Capture the cell that displays the provided text and extract its [X, Y] central coordinate. 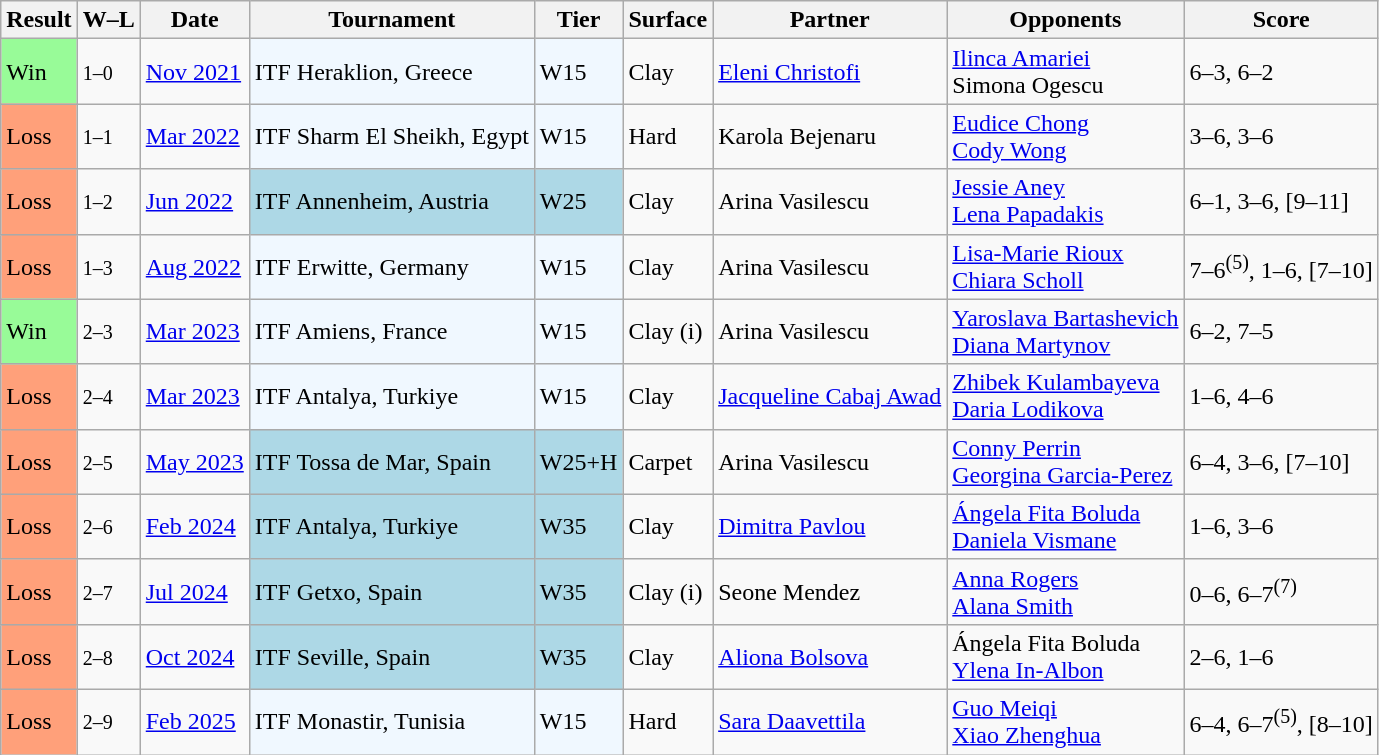
Opponents [1066, 20]
ITF Amiens, France [392, 332]
Seone Mendez [830, 592]
May 2023 [194, 462]
Yaroslava Bartashevich Diana Martynov [1066, 332]
6–3, 6–2 [1281, 72]
7–6(5), 1–6, [7–10] [1281, 266]
ITF Sharm El Sheikh, Egypt [392, 136]
Score [1281, 20]
Anna Rogers Alana Smith [1066, 592]
Result [39, 20]
Nov 2021 [194, 72]
Guo Meiqi Xiao Zhenghua [1066, 722]
Karola Bejenaru [830, 136]
Dimitra Pavlou [830, 526]
Oct 2024 [194, 656]
Surface [668, 20]
Ilinca Amariei Simona Ogescu [1066, 72]
W25 [578, 202]
Feb 2025 [194, 722]
ITF Annenheim, Austria [392, 202]
Eleni Christofi [830, 72]
2–7 [108, 592]
1–6, 4–6 [1281, 396]
Mar 2022 [194, 136]
0–6, 6–7(7) [1281, 592]
W25+H [578, 462]
Jacqueline Cabaj Awad [830, 396]
Tier [578, 20]
Carpet [668, 462]
Lisa-Marie Rioux Chiara Scholl [1066, 266]
Sara Daavettila [830, 722]
6–1, 3–6, [9–11] [1281, 202]
1–2 [108, 202]
1–0 [108, 72]
ITF Getxo, Spain [392, 592]
Jul 2024 [194, 592]
Jessie Aney Lena Papadakis [1066, 202]
Eudice Chong Cody Wong [1066, 136]
3–6, 3–6 [1281, 136]
6–4, 3–6, [7–10] [1281, 462]
Ángela Fita Boluda Ylena In-Albon [1066, 656]
1–1 [108, 136]
ITF Tossa de Mar, Spain [392, 462]
2–6 [108, 526]
Conny Perrin Georgina Garcia-Perez [1066, 462]
2–5 [108, 462]
2–6, 1–6 [1281, 656]
ITF Seville, Spain [392, 656]
2–8 [108, 656]
Date [194, 20]
2–4 [108, 396]
1–3 [108, 266]
Feb 2024 [194, 526]
2–9 [108, 722]
Jun 2022 [194, 202]
Partner [830, 20]
2–3 [108, 332]
ITF Erwitte, Germany [392, 266]
Aliona Bolsova [830, 656]
Ángela Fita Boluda Daniela Vismane [1066, 526]
Zhibek Kulambayeva Daria Lodikova [1066, 396]
6–4, 6–7(5), [8–10] [1281, 722]
ITF Heraklion, Greece [392, 72]
6–2, 7–5 [1281, 332]
1–6, 3–6 [1281, 526]
W–L [108, 20]
Aug 2022 [194, 266]
Tournament [392, 20]
ITF Monastir, Tunisia [392, 722]
